Return the [x, y] coordinate for the center point of the cell that contains the specified text.  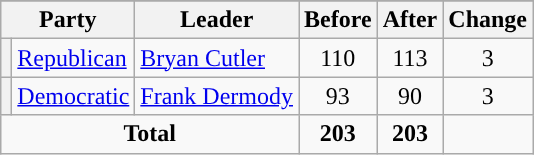
After [410, 20]
Change [488, 20]
Republican [74, 58]
Democratic [74, 96]
Leader [217, 20]
110 [338, 58]
Total [150, 134]
Bryan Cutler [217, 58]
Frank Dermody [217, 96]
Before [338, 20]
93 [338, 96]
Party [68, 20]
90 [410, 96]
113 [410, 58]
